Pinpoint the cell where the given text exists, returning its (X, Y) midpoint coordinate. 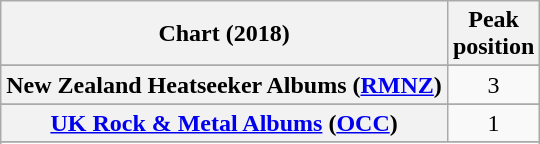
3 (493, 85)
Chart (2018) (224, 34)
UK Rock & Metal Albums (OCC) (224, 123)
1 (493, 123)
Peakposition (493, 34)
New Zealand Heatseeker Albums (RMNZ) (224, 85)
